Find where the given text appears and provide that cell's center as (X, Y) coordinate. 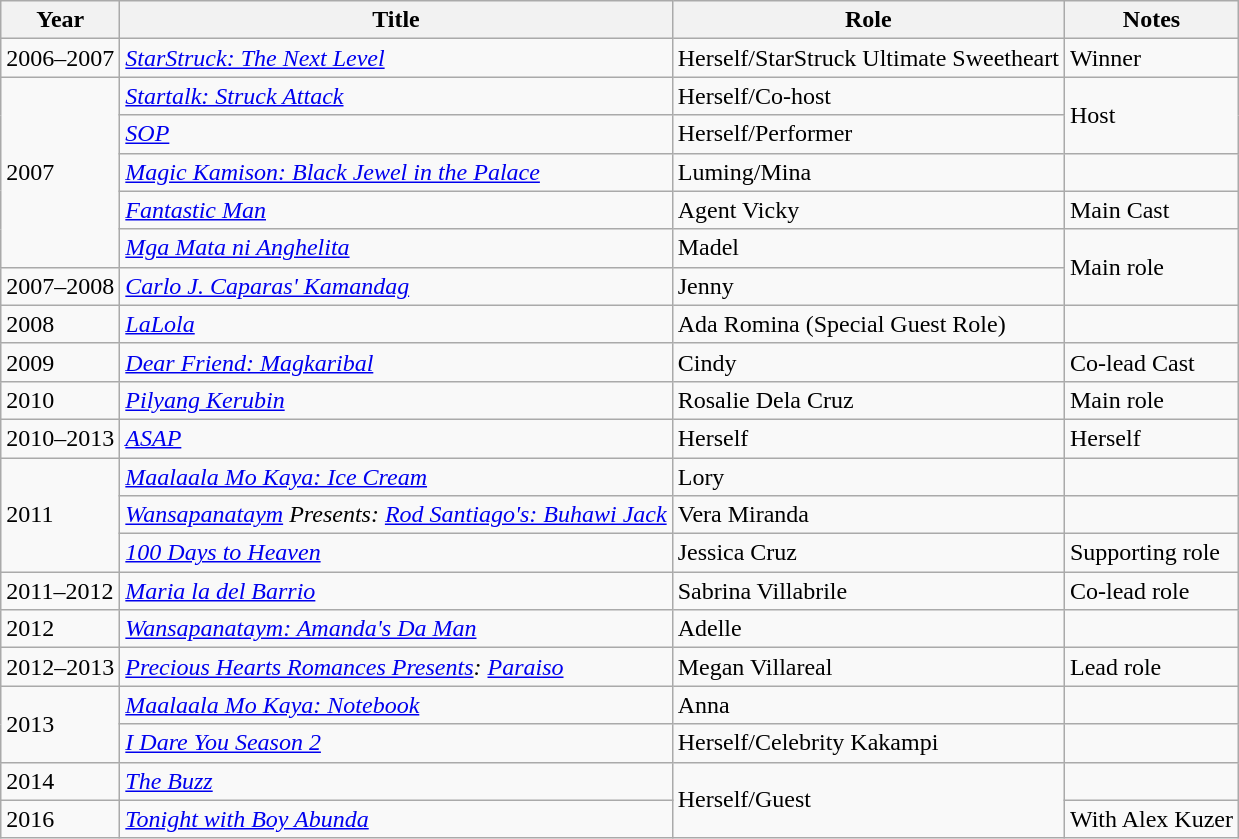
2014 (60, 781)
Jenny (868, 286)
Maalaala Mo Kaya: Ice Cream (396, 477)
The Buzz (396, 781)
Vera Miranda (868, 515)
Supporting role (1151, 553)
Maria la del Barrio (396, 591)
Notes (1151, 20)
I Dare You Season 2 (396, 743)
StarStruck: The Next Level (396, 58)
2010 (60, 400)
Luming/Mina (868, 172)
Winner (1151, 58)
Herself/StarStruck Ultimate Sweetheart (868, 58)
Agent Vicky (868, 210)
SOP (396, 134)
Lory (868, 477)
Anna (868, 705)
Wansapanataym Presents: Rod Santiago's: Buhawi Jack (396, 515)
Lead role (1151, 667)
2006–2007 (60, 58)
100 Days to Heaven (396, 553)
2007–2008 (60, 286)
2011 (60, 515)
2012 (60, 629)
Rosalie Dela Cruz (868, 400)
Herself/Co-host (868, 96)
Magic Kamison: Black Jewel in the Palace (396, 172)
Jessica Cruz (868, 553)
Dear Friend: Magkaribal (396, 362)
Herself/Performer (868, 134)
2011–2012 (60, 591)
2013 (60, 724)
Pilyang Kerubin (396, 400)
2010–2013 (60, 438)
Mga Mata ni Anghelita (396, 248)
With Alex Kuzer (1151, 819)
Herself/Guest (868, 800)
Carlo J. Caparas' Kamandag (396, 286)
Title (396, 20)
Role (868, 20)
Year (60, 20)
Tonight with Boy Abunda (396, 819)
Main Cast (1151, 210)
Co-lead Cast (1151, 362)
Madel (868, 248)
Wansapanataym: Amanda's Da Man (396, 629)
Megan Villareal (868, 667)
2009 (60, 362)
Sabrina Villabrile (868, 591)
Co-lead role (1151, 591)
Host (1151, 115)
Herself/Celebrity Kakampi (868, 743)
LaLola (396, 324)
2016 (60, 819)
Adelle (868, 629)
Ada Romina (Special Guest Role) (868, 324)
Precious Hearts Romances Presents: Paraiso (396, 667)
Startalk: Struck Attack (396, 96)
2012–2013 (60, 667)
ASAP (396, 438)
Fantastic Man (396, 210)
2007 (60, 172)
Cindy (868, 362)
2008 (60, 324)
Maalaala Mo Kaya: Notebook (396, 705)
